Determine the [X, Y] coordinate at the center of the cell enclosing the given text.  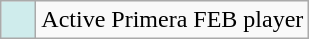
Active Primera FEB player [172, 20]
